Determine the [x, y] coordinate at the center of the cell enclosing the given text.  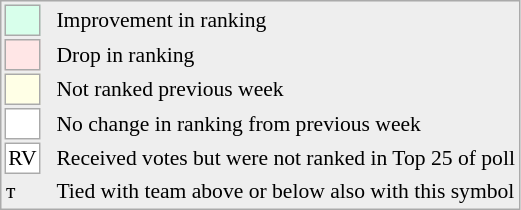
т [22, 191]
Improvement in ranking [286, 20]
Tied with team above or below also with this symbol [286, 191]
Not ranked previous week [286, 90]
RV [22, 158]
Received votes but were not ranked in Top 25 of poll [286, 158]
No change in ranking from previous week [286, 124]
Drop in ranking [286, 55]
